Locate the cell with the specified text and output its (X, Y) center coordinate. 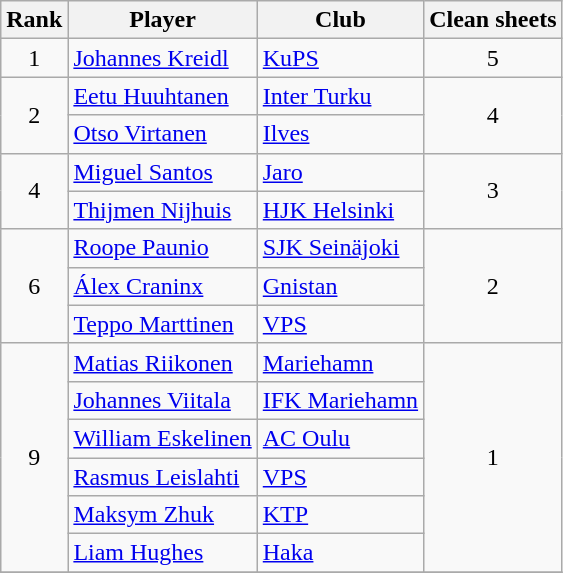
Miguel Santos (162, 172)
9 (34, 457)
KuPS (340, 58)
Liam Hughes (162, 553)
William Eskelinen (162, 438)
Ilves (340, 134)
Maksym Zhuk (162, 515)
Clean sheets (493, 20)
Mariehamn (340, 362)
SJK Seinäjoki (340, 248)
AC Oulu (340, 438)
HJK Helsinki (340, 210)
Johannes Viitala (162, 400)
Johannes Kreidl (162, 58)
IFK Mariehamn (340, 400)
3 (493, 191)
Álex Craninx (162, 286)
Player (162, 20)
Jaro (340, 172)
KTP (340, 515)
Matias Riikonen (162, 362)
Teppo Marttinen (162, 324)
Club (340, 20)
Haka (340, 553)
6 (34, 286)
Rank (34, 20)
Eetu Huuhtanen (162, 96)
Thijmen Nijhuis (162, 210)
Gnistan (340, 286)
Inter Turku (340, 96)
5 (493, 58)
Rasmus Leislahti (162, 477)
Roope Paunio (162, 248)
Otso Virtanen (162, 134)
